Identify which cell holds the provided text, then report its (X, Y) central coordinate. 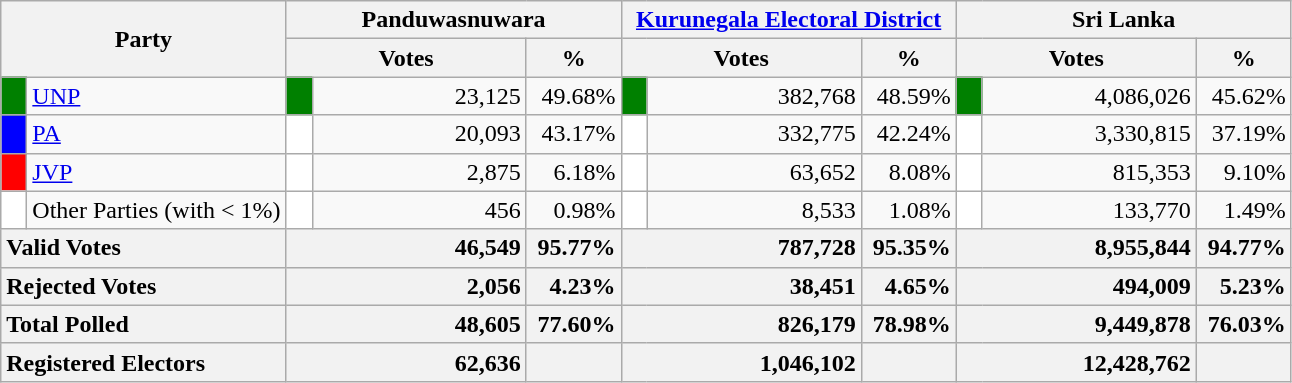
20,093 (419, 134)
9,449,878 (1076, 324)
49.68% (574, 96)
2,056 (406, 286)
23,125 (419, 96)
8,533 (754, 210)
133,770 (1089, 210)
5.23% (1244, 286)
JVP (156, 172)
43.17% (574, 134)
8,955,844 (1076, 248)
Other Parties (with < 1%) (156, 210)
UNP (156, 96)
Panduwasnuwara (454, 20)
6.18% (574, 172)
1,046,102 (741, 362)
63,652 (754, 172)
42.24% (908, 134)
826,179 (741, 324)
456 (419, 210)
2,875 (419, 172)
Total Polled (144, 324)
62,636 (406, 362)
76.03% (1244, 324)
Sri Lanka (1124, 20)
8.08% (908, 172)
494,009 (1076, 286)
78.98% (908, 324)
787,728 (741, 248)
Party (144, 39)
Valid Votes (144, 248)
9.10% (1244, 172)
12,428,762 (1076, 362)
Registered Electors (144, 362)
4.23% (574, 286)
815,353 (1089, 172)
48.59% (908, 96)
95.77% (574, 248)
4,086,026 (1089, 96)
37.19% (1244, 134)
46,549 (406, 248)
38,451 (741, 286)
77.60% (574, 324)
PA (156, 134)
45.62% (1244, 96)
1.49% (1244, 210)
Kurunegala Electoral District (788, 20)
94.77% (1244, 248)
0.98% (574, 210)
4.65% (908, 286)
3,330,815 (1089, 134)
382,768 (754, 96)
Rejected Votes (144, 286)
48,605 (406, 324)
332,775 (754, 134)
95.35% (908, 248)
1.08% (908, 210)
